Capture the cell that displays the provided text and extract its [X, Y] central coordinate. 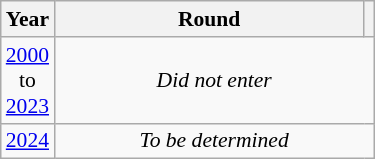
Year [28, 19]
Round [209, 19]
Did not enter [214, 80]
To be determined [214, 141]
2000to2023 [28, 80]
2024 [28, 141]
